Search for the cell housing the specified text and yield its [x, y] center coordinate. 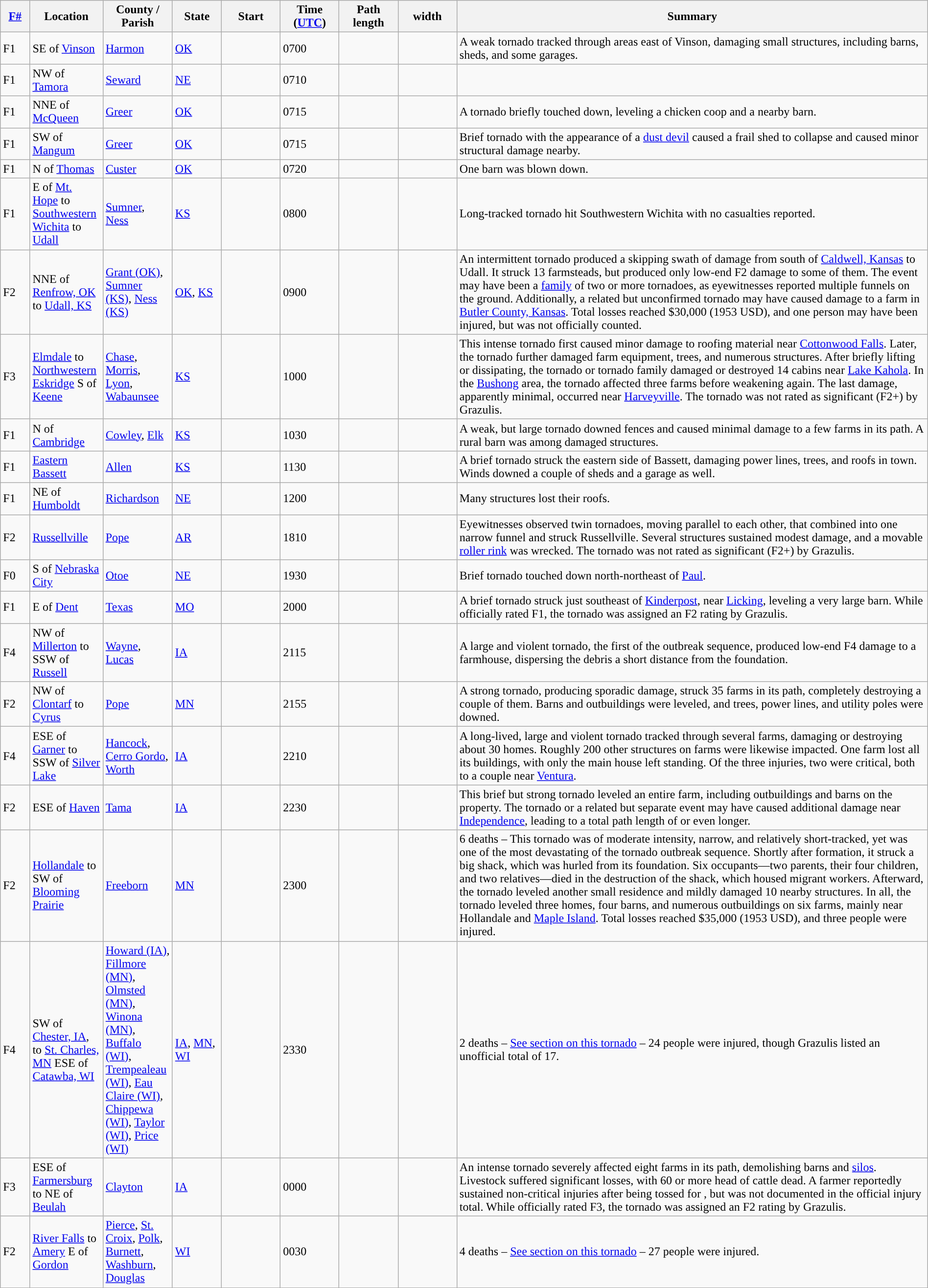
Location [67, 17]
1130 [310, 467]
NW of Clontarf to Cyrus [67, 704]
Tama [138, 807]
NW of Tamora [67, 80]
County / Parish [138, 17]
N of Cambridge [67, 435]
Time (UTC) [310, 17]
Brief tornado touched down north-northeast of Paul. [692, 575]
Cowley, Elk [138, 435]
1200 [310, 498]
Hancock, Cerro Gordo, Worth [138, 756]
1030 [310, 435]
2230 [310, 807]
0700 [310, 48]
0720 [310, 169]
SW of Chester, IA, to St. Charles, MN ESE of Catawba, WI [67, 1049]
NNE of McQueen [67, 112]
2155 [310, 704]
Pierce, St. Croix, Polk, Burnett, Washburn, Douglas [138, 1252]
Harmon [138, 48]
0900 [310, 292]
width [427, 17]
1000 [310, 377]
Texas [138, 608]
2210 [310, 756]
Elmdale to Northwestern Eskridge S of Keene [67, 377]
2330 [310, 1049]
WI [197, 1252]
Wayne, Lucas [138, 653]
Many structures lost their roofs. [692, 498]
A tornado briefly touched down, leveling a chicken coop and a nearby barn. [692, 112]
1930 [310, 575]
SE of Vinson [67, 48]
Chase, Morris, Lyon, Wabaunsee [138, 377]
2000 [310, 608]
Howard (IA), Fillmore (MN), Olmsted (MN), Winona (MN), Buffalo (WI), Trempealeau (WI), Eau Claire (WI), Chippewa (WI), Taylor (WI), Price (WI) [138, 1049]
A weak, but large tornado downed fences and caused minimal damage to a few farms in its path. A rural barn was among damaged structures. [692, 435]
Grant (OK), Sumner (KS), Ness (KS) [138, 292]
AR [197, 537]
Custer [138, 169]
SW of Mangum [67, 144]
NE of Humboldt [67, 498]
Summary [692, 17]
0800 [310, 214]
Sumner, Ness [138, 214]
Seward [138, 80]
F# [15, 17]
NW of Millerton to SSW of Russell [67, 653]
Otoe [138, 575]
MO [197, 608]
Long-tracked tornado hit Southwestern Wichita with no casualties reported. [692, 214]
One barn was blown down. [692, 169]
0000 [310, 1187]
ESE of Garner to SSW of Silver Lake [67, 756]
River Falls to Amery E of Gordon [67, 1252]
ESE of Farmersburg to NE of Beulah [67, 1187]
0710 [310, 80]
E of Dent [67, 608]
A weak tornado tracked through areas east of Vinson, damaging small structures, including barns, sheds, and some garages. [692, 48]
Brief tornado with the appearance of a dust devil caused a frail shed to collapse and caused minor structural damage nearby. [692, 144]
ESE of Haven [67, 807]
2 deaths – See section on this tornado – 24 people were injured, though Grazulis listed an unofficial total of 17. [692, 1049]
4 deaths – See section on this tornado – 27 people were injured. [692, 1252]
NNE of Renfrow, OK to Udall, KS [67, 292]
OK, KS [197, 292]
Russellville [67, 537]
Freeborn [138, 886]
Hollandale to SW of Blooming Prairie [67, 886]
State [197, 17]
2115 [310, 653]
0030 [310, 1252]
N of Thomas [67, 169]
1810 [310, 537]
2300 [310, 886]
F0 [15, 575]
Allen [138, 467]
IA, MN, WI [197, 1049]
Start [251, 17]
Eastern Bassett [67, 467]
Richardson [138, 498]
Clayton [138, 1187]
E of Mt. Hope to Southwestern Wichita to Udall [67, 214]
S of Nebraska City [67, 575]
Path length [369, 17]
